Search for the cell housing the specified text and yield its (X, Y) center coordinate. 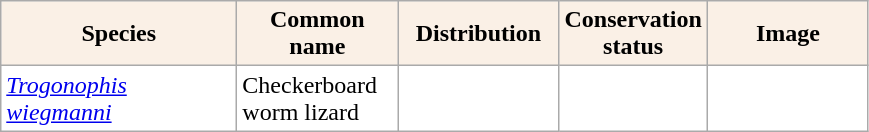
Conservation status (633, 34)
Image (788, 34)
Checkerboard worm lizard (318, 98)
Trogonophis wiegmanni (119, 98)
Species (119, 34)
Distribution (478, 34)
Common name (318, 34)
